Output the [x, y] coordinate of the center of the cell containing the given text.  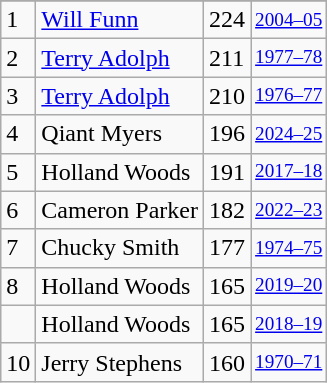
2022–23 [289, 210]
1977–78 [289, 58]
211 [226, 58]
210 [226, 96]
2024–25 [289, 134]
4 [18, 134]
10 [18, 362]
1970–71 [289, 362]
Chucky Smith [120, 248]
182 [226, 210]
177 [226, 248]
1974–75 [289, 248]
196 [226, 134]
2004–05 [289, 20]
191 [226, 172]
Jerry Stephens [120, 362]
Will Funn [120, 20]
6 [18, 210]
160 [226, 362]
7 [18, 248]
Cameron Parker [120, 210]
2018–19 [289, 324]
224 [226, 20]
3 [18, 96]
1976–77 [289, 96]
1 [18, 20]
2 [18, 58]
5 [18, 172]
Qiant Myers [120, 134]
2019–20 [289, 286]
8 [18, 286]
2017–18 [289, 172]
